Find where the given text appears and provide that cell's center as [X, Y] coordinate. 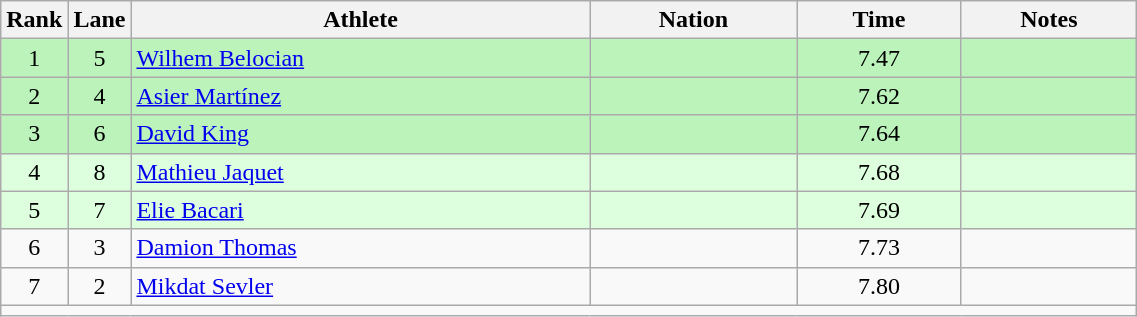
8 [100, 172]
Asier Martínez [360, 96]
David King [360, 134]
Time [879, 20]
Elie Bacari [360, 210]
7.73 [879, 248]
7.62 [879, 96]
Nation [694, 20]
Lane [100, 20]
Mathieu Jaquet [360, 172]
Notes [1049, 20]
1 [34, 58]
Mikdat Sevler [360, 286]
7.64 [879, 134]
Athlete [360, 20]
Wilhem Belocian [360, 58]
7.68 [879, 172]
7.69 [879, 210]
7.47 [879, 58]
7.80 [879, 286]
Rank [34, 20]
Damion Thomas [360, 248]
